Locate the cell with the specified text and output its [X, Y] center coordinate. 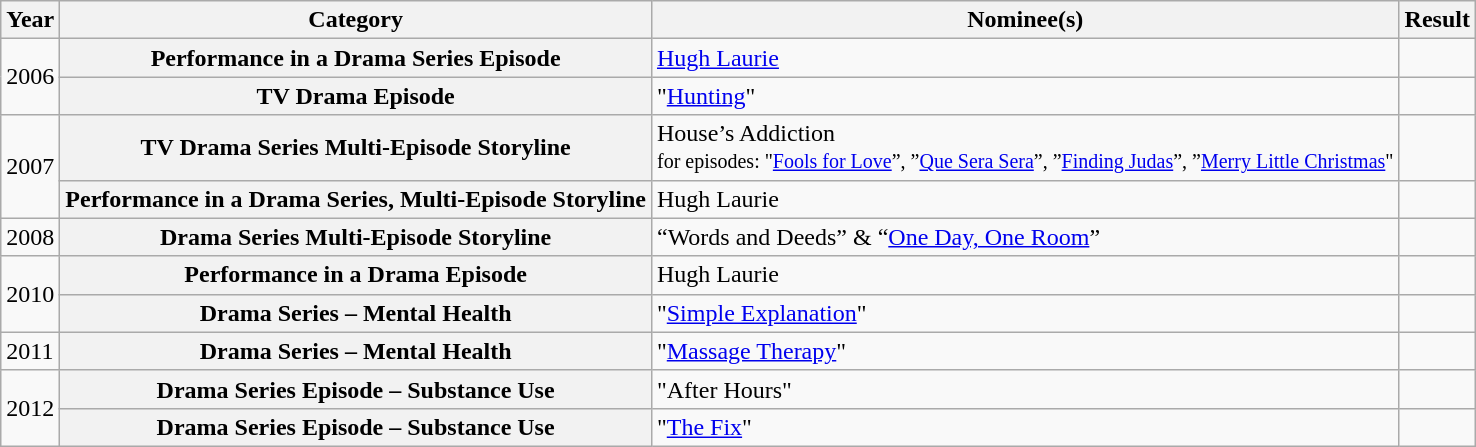
Performance in a Drama Series, Multi-Episode Storyline [356, 199]
"Hunting" [1025, 96]
"Massage Therapy" [1025, 351]
Result [1437, 20]
"Simple Explanation" [1025, 313]
2011 [30, 351]
Category [356, 20]
2012 [30, 408]
"The Fix" [1025, 427]
“Words and Deeds” & “One Day, One Room” [1025, 237]
Year [30, 20]
2008 [30, 237]
Performance in a Drama Series Episode [356, 58]
Nominee(s) [1025, 20]
2006 [30, 77]
2007 [30, 166]
Performance in a Drama Episode [356, 275]
House’s Addictionfor episodes: "Fools for Love”, ”Que Sera Sera”, ”Finding Judas”, ”Merry Little Christmas" [1025, 148]
TV Drama Episode [356, 96]
TV Drama Series Multi-Episode Storyline [356, 148]
"After Hours" [1025, 389]
2010 [30, 294]
Drama Series Multi-Episode Storyline [356, 237]
